Identify which cell holds the provided text, then report its [x, y] central coordinate. 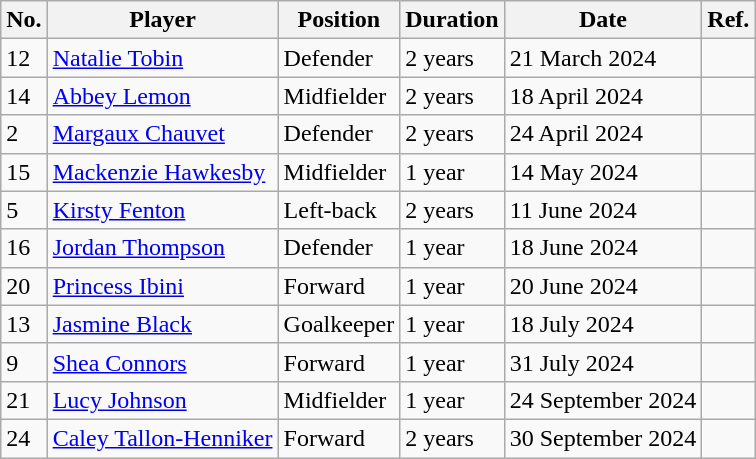
18 July 2024 [603, 324]
Goalkeeper [339, 324]
Jordan Thompson [162, 248]
5 [24, 210]
24 September 2024 [603, 400]
Mackenzie Hawkesby [162, 172]
18 June 2024 [603, 248]
14 [24, 96]
Ref. [728, 20]
24 April 2024 [603, 134]
11 June 2024 [603, 210]
Duration [452, 20]
Date [603, 20]
Shea Connors [162, 362]
20 June 2024 [603, 286]
Jasmine Black [162, 324]
Kirsty Fenton [162, 210]
21 March 2024 [603, 58]
9 [24, 362]
16 [24, 248]
Lucy Johnson [162, 400]
Natalie Tobin [162, 58]
Caley Tallon-Henniker [162, 438]
2 [24, 134]
13 [24, 324]
No. [24, 20]
14 May 2024 [603, 172]
Left-back [339, 210]
20 [24, 286]
Margaux Chauvet [162, 134]
12 [24, 58]
Position [339, 20]
Abbey Lemon [162, 96]
15 [24, 172]
24 [24, 438]
31 July 2024 [603, 362]
Princess Ibini [162, 286]
18 April 2024 [603, 96]
Player [162, 20]
21 [24, 400]
30 September 2024 [603, 438]
